Search for the cell housing the specified text and yield its [x, y] center coordinate. 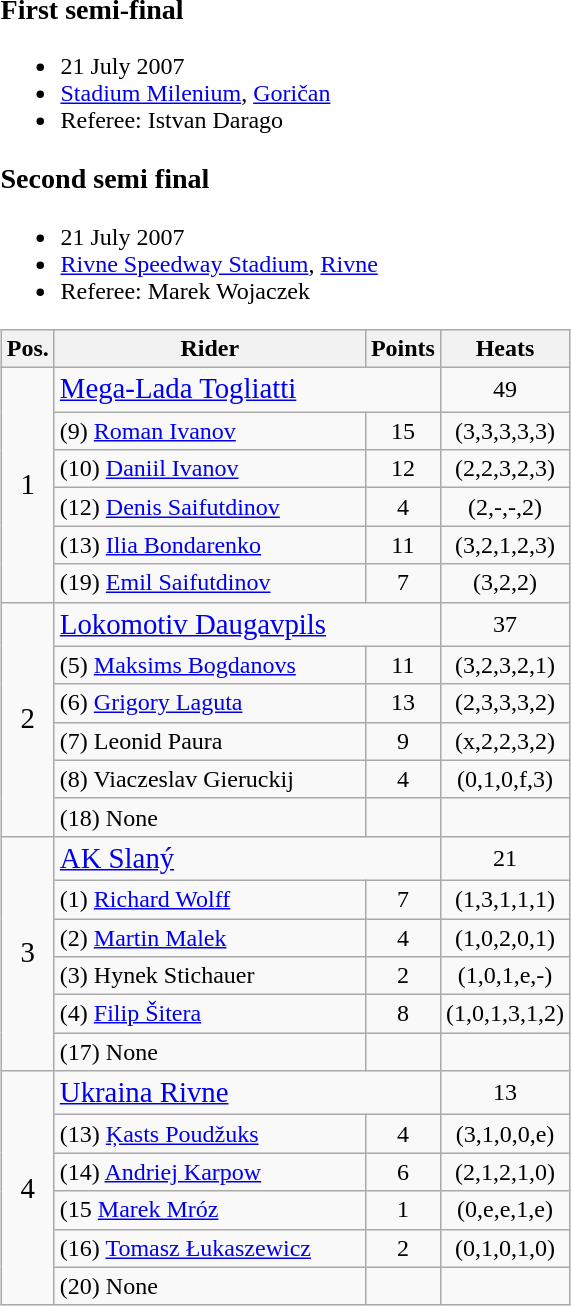
3 [28, 953]
(1,0,1,e,-) [504, 976]
(9) Roman Ivanov [210, 431]
(6) Grigory Laguta [210, 703]
Rider [210, 349]
49 [504, 390]
(7) Leonid Paura [210, 741]
(2,-,-,2) [504, 507]
8 [402, 1014]
9 [402, 741]
(1,3,1,1,1) [504, 899]
(2,1,2,1,0) [504, 1172]
(1,0,1,3,1,2) [504, 1014]
(2) Martin Malek [210, 937]
(13) Ķasts Poudžuks [210, 1134]
15 [402, 431]
AK Slaný [247, 858]
(8) Viaczeslav Gieruckij [210, 779]
(3,2,3,2,1) [504, 665]
(3,2,1,2,3) [504, 545]
(3) Hynek Stichauer [210, 976]
(3,2,2) [504, 583]
(2,2,3,2,3) [504, 469]
(19) Emil Saifutdinov [210, 583]
(12) Denis Saifutdinov [210, 507]
(x,2,2,3,2) [504, 741]
(16) Tomasz Łukaszewicz [210, 1248]
(4) Filip Šitera [210, 1014]
6 [402, 1172]
(0,1,0,1,0) [504, 1248]
21 [504, 858]
(18) None [210, 817]
(20) None [210, 1286]
Ukraina Rivne [247, 1093]
(13) Ilia Bondarenko [210, 545]
37 [504, 624]
(17) None [210, 1052]
Mega-Lada Togliatti [247, 390]
(14) Andriej Karpow [210, 1172]
Lokomotiv Daugavpils [247, 624]
(10) Daniil Ivanov [210, 469]
Points [402, 349]
(0,e,e,1,e) [504, 1210]
(3,3,3,3,3) [504, 431]
(1,0,2,0,1) [504, 937]
(0,1,0,f,3) [504, 779]
12 [402, 469]
(2,3,3,3,2) [504, 703]
(15 Marek Mróz [210, 1210]
(1) Richard Wolff [210, 899]
Heats [504, 349]
(3,1,0,0,e) [504, 1134]
Pos. [28, 349]
(5) Maksims Bogdanovs [210, 665]
